Return the [X, Y] coordinate for the center point of the cell that contains the specified text.  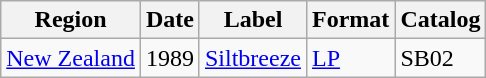
Format [350, 20]
Region [71, 20]
SB02 [440, 58]
Catalog [440, 20]
New Zealand [71, 58]
1989 [170, 58]
LP [350, 58]
Date [170, 20]
Label [252, 20]
Siltbreeze [252, 58]
